Search for the cell housing the specified text and yield its [x, y] center coordinate. 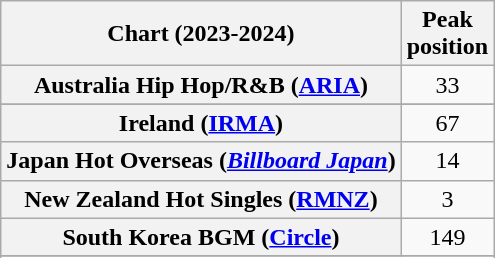
3 [447, 199]
New Zealand Hot Singles (RMNZ) [201, 199]
33 [447, 85]
Ireland (IRMA) [201, 123]
Japan Hot Overseas (Billboard Japan) [201, 161]
14 [447, 161]
South Korea BGM (Circle) [201, 237]
149 [447, 237]
67 [447, 123]
Australia Hip Hop/R&B (ARIA) [201, 85]
Chart (2023-2024) [201, 34]
Peakposition [447, 34]
